Scan for the cell matching the given text and deliver its [x, y] coordinate at center. 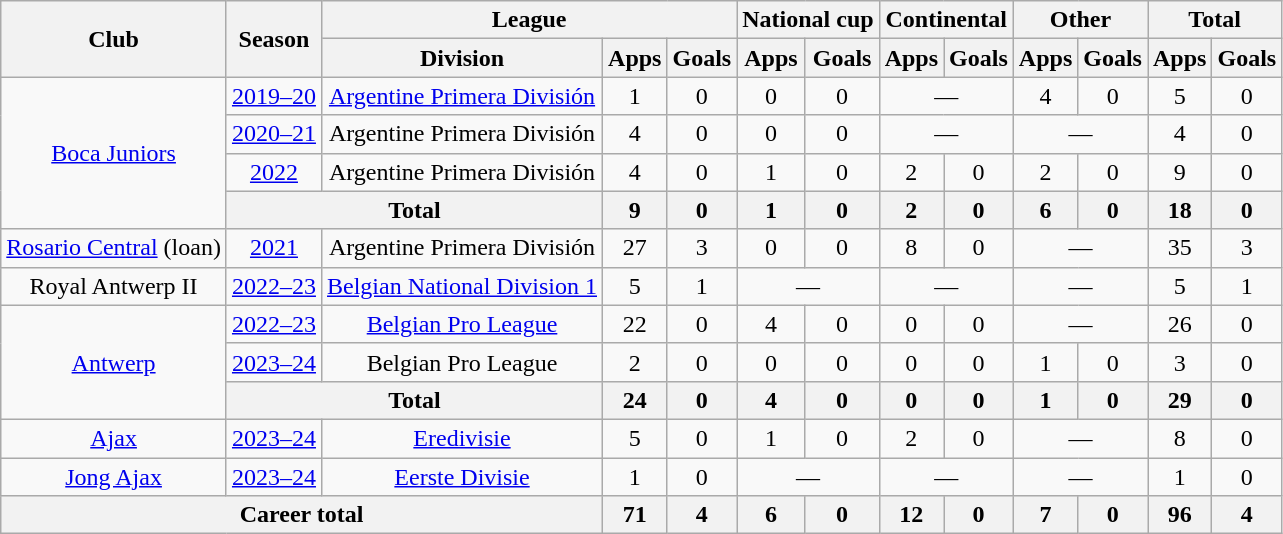
Belgian National Division 1 [462, 286]
2021 [274, 248]
2022 [274, 172]
24 [635, 400]
Eredivisie [462, 438]
Antwerp [114, 362]
96 [1180, 515]
Boca Juniors [114, 153]
22 [635, 324]
Season [274, 39]
Career total [302, 515]
National cup [808, 20]
18 [1180, 210]
12 [911, 515]
Jong Ajax [114, 477]
Ajax [114, 438]
Eerste Divisie [462, 477]
Other [1080, 20]
35 [1180, 248]
League [528, 20]
Continental [946, 20]
29 [1180, 400]
71 [635, 515]
2019–20 [274, 96]
Rosario Central (loan) [114, 248]
Royal Antwerp II [114, 286]
Division [462, 58]
27 [635, 248]
26 [1180, 324]
Club [114, 39]
7 [1045, 515]
2020–21 [274, 134]
